Output the (x, y) coordinate of the center of the cell containing the given text.  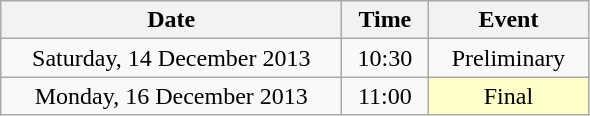
Date (172, 20)
Saturday, 14 December 2013 (172, 58)
Preliminary (508, 58)
Event (508, 20)
Final (508, 96)
Monday, 16 December 2013 (172, 96)
11:00 (385, 96)
10:30 (385, 58)
Time (385, 20)
